Capture the cell that displays the provided text and extract its (x, y) central coordinate. 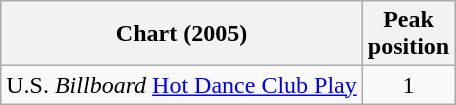
1 (408, 85)
U.S. Billboard Hot Dance Club Play (182, 85)
Chart (2005) (182, 34)
Peakposition (408, 34)
